Determine the (X, Y) coordinate at the center of the cell enclosing the given text.  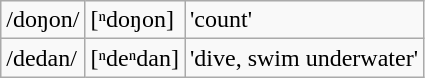
[ⁿdeⁿdan] (134, 58)
/dedan/ (43, 58)
'dive, swim underwater' (304, 58)
/doŋon/ (43, 20)
'count' (304, 20)
[ⁿdoŋon] (134, 20)
